Return (X, Y) of the center of cell containing provided text 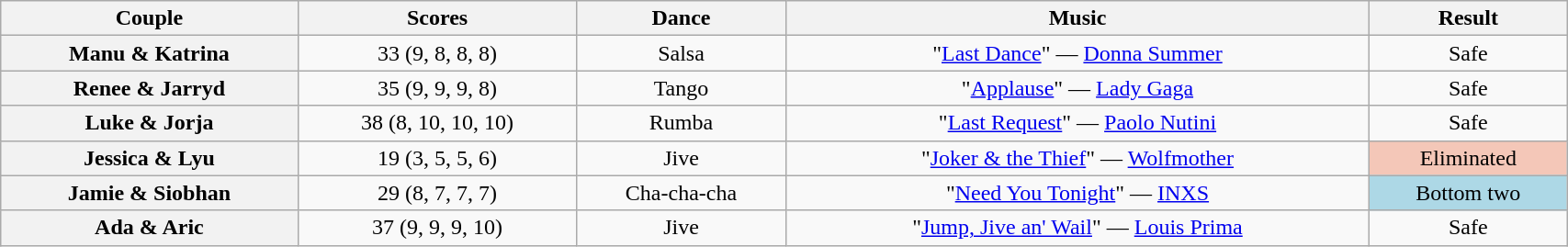
Bottom two (1468, 193)
33 (9, 8, 8, 8) (437, 53)
Music (1077, 18)
Dance (682, 18)
"Jump, Jive an' Wail" — Louis Prima (1077, 228)
19 (3, 5, 5, 6) (437, 158)
29 (8, 7, 7, 7) (437, 193)
Cha-cha-cha (682, 193)
37 (9, 9, 9, 10) (437, 228)
Tango (682, 88)
Scores (437, 18)
Salsa (682, 53)
Ada & Aric (149, 228)
Result (1468, 18)
38 (8, 10, 10, 10) (437, 123)
Luke & Jorja (149, 123)
35 (9, 9, 9, 8) (437, 88)
"Joker & the Thief" — Wolfmother (1077, 158)
"Need You Tonight" — INXS (1077, 193)
"Last Request" — Paolo Nutini (1077, 123)
Rumba (682, 123)
Couple (149, 18)
"Last Dance" — Donna Summer (1077, 53)
Jamie & Siobhan (149, 193)
Eliminated (1468, 158)
Manu & Katrina (149, 53)
Jessica & Lyu (149, 158)
"Applause" — Lady Gaga (1077, 88)
Renee & Jarryd (149, 88)
